From the cell containing the given text, extract its center point as (x, y) coordinate. 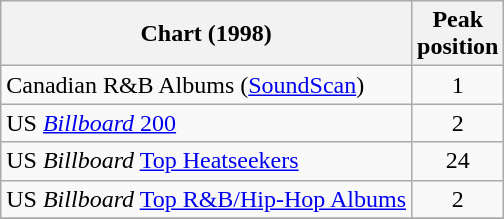
US Billboard Top Heatseekers (206, 161)
1 (458, 85)
Peakposition (458, 34)
24 (458, 161)
US Billboard Top R&B/Hip-Hop Albums (206, 199)
Chart (1998) (206, 34)
US Billboard 200 (206, 123)
Canadian R&B Albums (SoundScan) (206, 85)
